From the cell containing the given text, extract its center point as [x, y] coordinate. 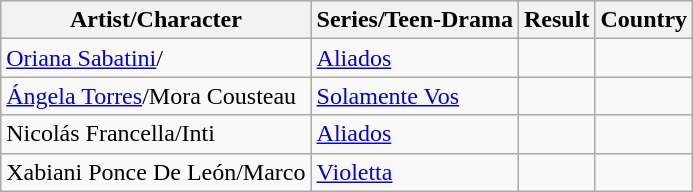
Xabiani Ponce De León/Marco [156, 172]
Oriana Sabatini/ [156, 58]
Country [644, 20]
Solamente Vos [414, 96]
Violetta [414, 172]
Artist/Character [156, 20]
Ángela Torres/Mora Cousteau [156, 96]
Result [557, 20]
Nicolás Francella/Inti [156, 134]
Series/Teen-Drama [414, 20]
